Detect which cell encompasses the target text, then output its [X, Y] center coordinate. 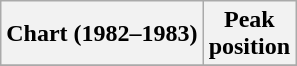
Chart (1982–1983) [102, 34]
Peakposition [249, 34]
